Determine the (X, Y) coordinate at the center of the cell enclosing the given text.  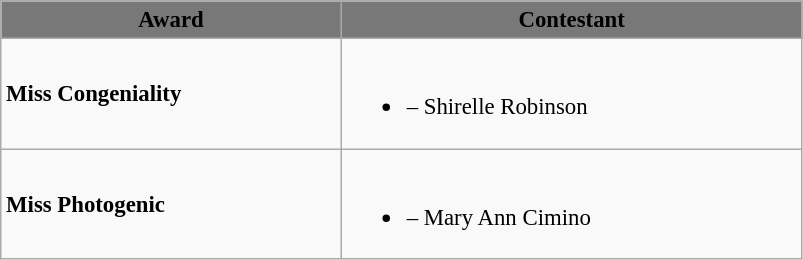
Contestant (572, 20)
Miss Congeniality (172, 94)
– Mary Ann Cimino (572, 204)
– Shirelle Robinson (572, 94)
Miss Photogenic (172, 204)
Award (172, 20)
